For the text-containing cell, return its midpoint in [X, Y] coordinate format. 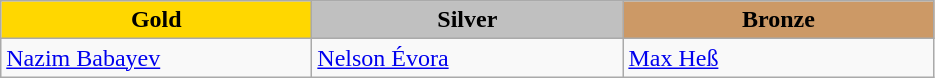
Nelson Évora [468, 58]
Nazim Babayev [156, 58]
Max Heß [778, 58]
Gold [156, 20]
Bronze [778, 20]
Silver [468, 20]
